Pinpoint the cell where the given text exists, returning its [x, y] midpoint coordinate. 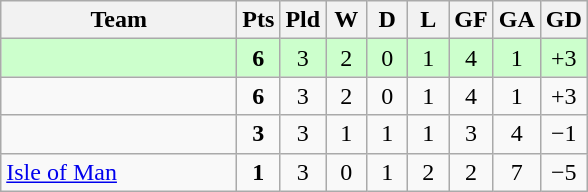
−5 [564, 172]
GF [471, 20]
GA [516, 20]
Isle of Man [119, 172]
Team [119, 20]
Pld [303, 20]
−1 [564, 134]
7 [516, 172]
D [388, 20]
W [346, 20]
GD [564, 20]
L [428, 20]
Pts [258, 20]
